Output the (X, Y) coordinate of the center of the cell containing the given text.  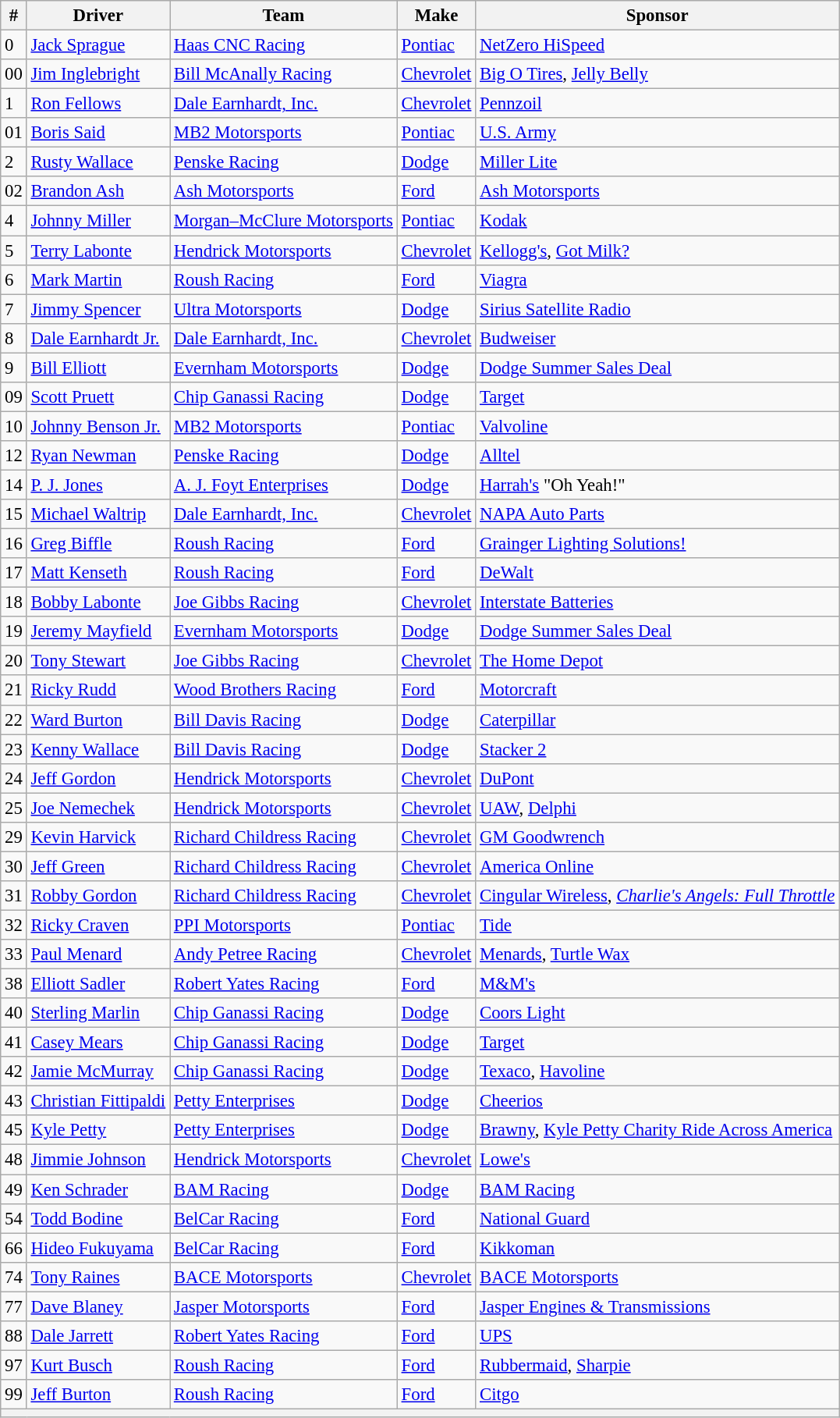
Coors Light (657, 1013)
99 (14, 1395)
5 (14, 251)
Brandon Ash (98, 191)
14 (14, 485)
National Guard (657, 1218)
Valvoline (657, 426)
Sirius Satellite Radio (657, 309)
Johnny Benson Jr. (98, 426)
Kyle Petty (98, 1131)
Kodak (657, 221)
18 (14, 602)
Budweiser (657, 338)
Make (436, 16)
Jimmy Spencer (98, 309)
A. J. Foyt Enterprises (284, 485)
Terry Labonte (98, 251)
Kellogg's, Got Milk? (657, 251)
12 (14, 456)
20 (14, 661)
24 (14, 778)
Greg Biffle (98, 544)
Dave Blaney (98, 1306)
88 (14, 1336)
Ricky Craven (98, 925)
43 (14, 1101)
The Home Depot (657, 661)
54 (14, 1218)
31 (14, 896)
Todd Bodine (98, 1218)
Jack Sprague (98, 45)
Team (284, 16)
Tony Raines (98, 1277)
Brawny, Kyle Petty Charity Ride Across America (657, 1131)
29 (14, 837)
Driver (98, 16)
Jasper Engines & Transmissions (657, 1306)
Johnny Miller (98, 221)
Robby Gordon (98, 896)
38 (14, 984)
9 (14, 368)
Cheerios (657, 1101)
Motorcraft (657, 691)
Haas CNC Racing (284, 45)
25 (14, 808)
# (14, 16)
Jamie McMurray (98, 1071)
P. J. Jones (98, 485)
Texaco, Havoline (657, 1071)
45 (14, 1131)
UAW, Delphi (657, 808)
Rusty Wallace (98, 162)
Jeremy Mayfield (98, 631)
66 (14, 1248)
10 (14, 426)
17 (14, 573)
Bill Elliott (98, 368)
Citgo (657, 1395)
Rubbermaid, Sharpie (657, 1365)
Jimmie Johnson (98, 1160)
NetZero HiSpeed (657, 45)
77 (14, 1306)
49 (14, 1189)
Paul Menard (98, 954)
Tony Stewart (98, 661)
Elliott Sadler (98, 984)
1 (14, 104)
America Online (657, 866)
15 (14, 514)
Ward Burton (98, 720)
97 (14, 1365)
Ultra Motorsports (284, 309)
Kenny Wallace (98, 749)
74 (14, 1277)
Cingular Wireless, Charlie's Angels: Full Throttle (657, 896)
4 (14, 221)
19 (14, 631)
Jim Inglebright (98, 74)
Pennzoil (657, 104)
41 (14, 1043)
UPS (657, 1336)
Jeff Green (98, 866)
Bill McAnally Racing (284, 74)
Stacker 2 (657, 749)
Jasper Motorsports (284, 1306)
Andy Petree Racing (284, 954)
U.S. Army (657, 133)
Grainger Lighting Solutions! (657, 544)
Lowe's (657, 1160)
Wood Brothers Racing (284, 691)
Menards, Turtle Wax (657, 954)
Dale Jarrett (98, 1336)
21 (14, 691)
42 (14, 1071)
Tide (657, 925)
Morgan–McClure Motorsports (284, 221)
Joe Nemechek (98, 808)
DuPont (657, 778)
Kevin Harvick (98, 837)
Casey Mears (98, 1043)
8 (14, 338)
2 (14, 162)
Dale Earnhardt Jr. (98, 338)
Sponsor (657, 16)
Christian Fittipaldi (98, 1101)
Jeff Gordon (98, 778)
0 (14, 45)
Ricky Rudd (98, 691)
Mark Martin (98, 279)
00 (14, 74)
6 (14, 279)
M&M's (657, 984)
Caterpillar (657, 720)
Michael Waltrip (98, 514)
40 (14, 1013)
Ken Schrader (98, 1189)
16 (14, 544)
Big O Tires, Jelly Belly (657, 74)
Matt Kenseth (98, 573)
Hideo Fukuyama (98, 1248)
48 (14, 1160)
01 (14, 133)
Alltel (657, 456)
Scott Pruett (98, 397)
09 (14, 397)
Ron Fellows (98, 104)
Viagra (657, 279)
Kikkoman (657, 1248)
NAPA Auto Parts (657, 514)
22 (14, 720)
Boris Said (98, 133)
Ryan Newman (98, 456)
Harrah's "Oh Yeah!" (657, 485)
Interstate Batteries (657, 602)
02 (14, 191)
Bobby Labonte (98, 602)
Kurt Busch (98, 1365)
32 (14, 925)
DeWalt (657, 573)
Sterling Marlin (98, 1013)
Miller Lite (657, 162)
7 (14, 309)
GM Goodwrench (657, 837)
Jeff Burton (98, 1395)
PPI Motorsports (284, 925)
33 (14, 954)
30 (14, 866)
23 (14, 749)
